Capture the cell that displays the provided text and extract its [X, Y] central coordinate. 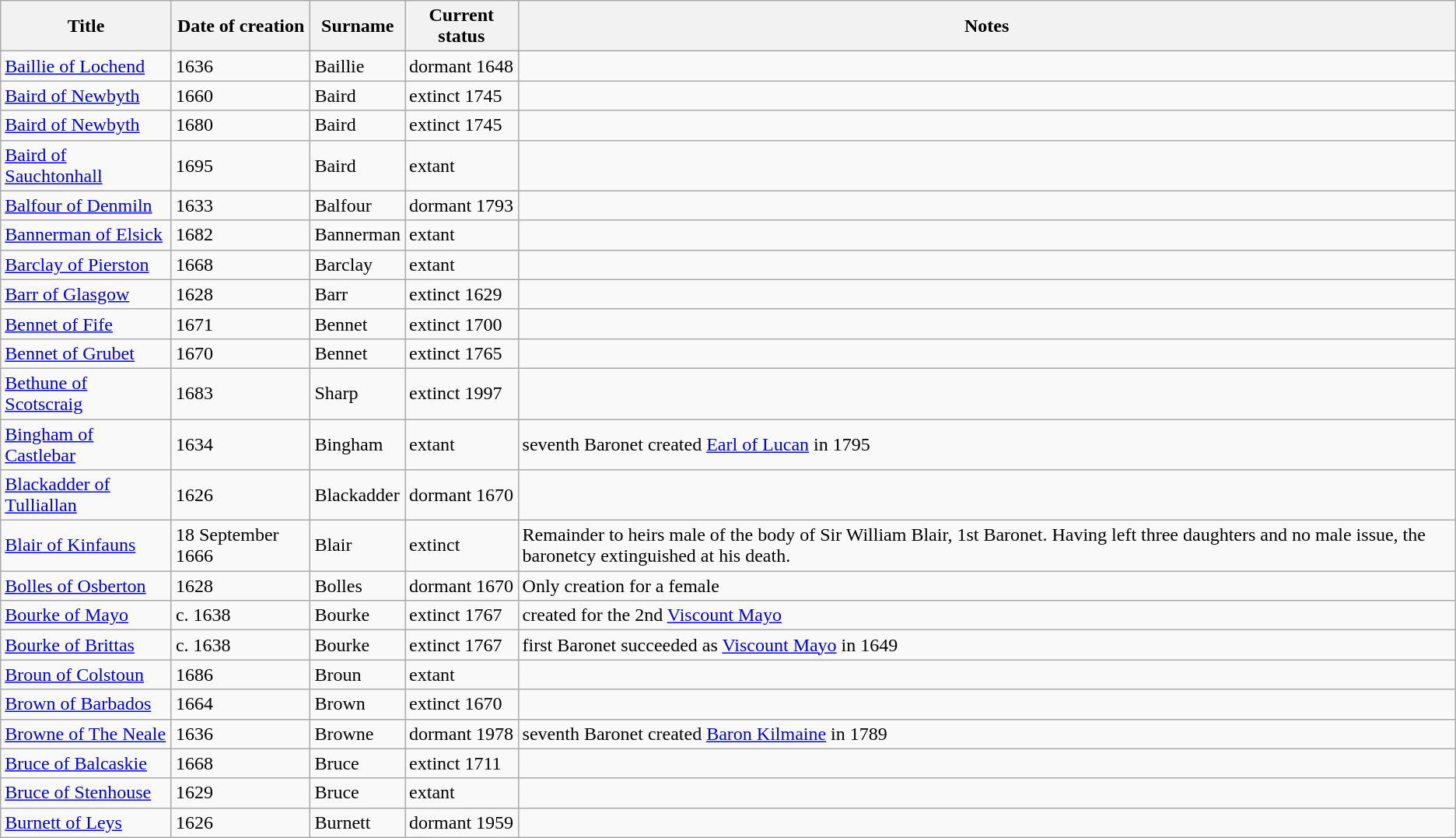
first Baronet succeeded as Viscount Mayo in 1649 [986, 645]
18 September 1666 [240, 546]
Balfour [358, 205]
Brown of Barbados [86, 704]
1695 [240, 165]
1660 [240, 96]
1629 [240, 793]
Browne of The Neale [86, 734]
Barclay [358, 265]
Burnett [358, 822]
1664 [240, 704]
created for the 2nd Viscount Mayo [986, 615]
Current status [462, 26]
Only creation for a female [986, 586]
Balfour of Denmiln [86, 205]
Broun of Colstoun [86, 675]
1683 [240, 394]
Baird of Sauchtonhall [86, 165]
Date of creation [240, 26]
extinct [462, 546]
Blackadder [358, 495]
Bannerman of Elsick [86, 235]
extinct 1997 [462, 394]
extinct 1629 [462, 294]
1671 [240, 324]
Brown [358, 704]
Broun [358, 675]
Baillie of Lochend [86, 66]
Barr [358, 294]
Burnett of Leys [86, 822]
Bennet of Grubet [86, 353]
Blackadder of Tulliallan [86, 495]
1634 [240, 444]
Bolles [358, 586]
Bennet of Fife [86, 324]
extinct 1765 [462, 353]
Browne [358, 734]
dormant 1648 [462, 66]
Barr of Glasgow [86, 294]
Bannerman [358, 235]
Baillie [358, 66]
Bolles of Osberton [86, 586]
dormant 1978 [462, 734]
Bingham [358, 444]
1670 [240, 353]
Bruce of Stenhouse [86, 793]
Barclay of Pierston [86, 265]
dormant 1793 [462, 205]
Bingham of Castlebar [86, 444]
Bourke of Mayo [86, 615]
1682 [240, 235]
Surname [358, 26]
extinct 1670 [462, 704]
Sharp [358, 394]
seventh Baronet created Earl of Lucan in 1795 [986, 444]
Blair [358, 546]
Notes [986, 26]
Bourke of Brittas [86, 645]
Bruce of Balcaskie [86, 763]
1686 [240, 675]
dormant 1959 [462, 822]
extinct 1711 [462, 763]
extinct 1700 [462, 324]
Blair of Kinfauns [86, 546]
seventh Baronet created Baron Kilmaine in 1789 [986, 734]
Title [86, 26]
1680 [240, 125]
1633 [240, 205]
Bethune of Scotscraig [86, 394]
